Extract the (X, Y) coordinate from the center of the cell holding the provided text.  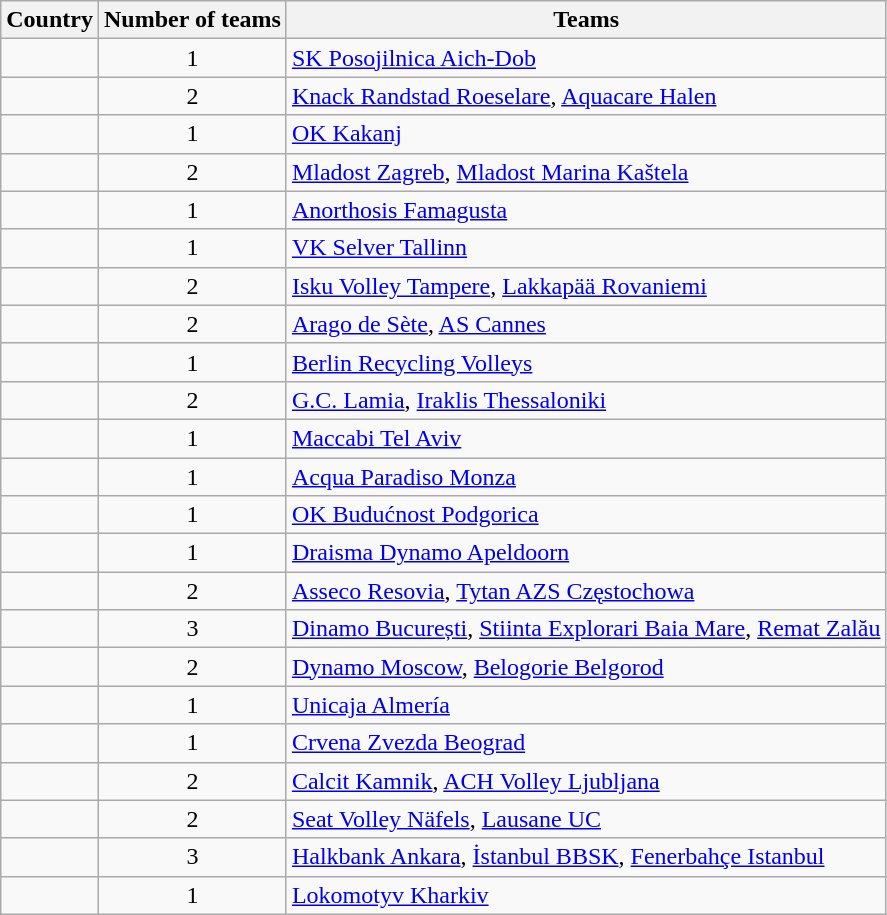
Crvena Zvezda Beograd (586, 743)
Maccabi Tel Aviv (586, 438)
Country (50, 20)
Number of teams (192, 20)
SK Posojilnica Aich-Dob (586, 58)
Asseco Resovia, Tytan AZS Częstochowa (586, 591)
OK Budućnost Podgorica (586, 515)
Knack Randstad Roeselare, Aquacare Halen (586, 96)
Anorthosis Famagusta (586, 210)
Dynamo Moscow, Belogorie Belgorod (586, 667)
Acqua Paradiso Monza (586, 477)
Seat Volley Näfels, Lausane UC (586, 819)
Calcit Kamnik, ACH Volley Ljubljana (586, 781)
Dinamo București, Stiinta Explorari Baia Mare, Remat Zalău (586, 629)
Isku Volley Tampere, Lakkapää Rovaniemi (586, 286)
Mladost Zagreb, Mladost Marina Kaštela (586, 172)
Teams (586, 20)
Arago de Sète, AS Cannes (586, 324)
G.C. Lamia, Iraklis Thessaloniki (586, 400)
Berlin Recycling Volleys (586, 362)
OK Kakanj (586, 134)
VK Selver Tallinn (586, 248)
Halkbank Ankara, İstanbul BBSK, Fenerbahçe Istanbul (586, 857)
Unicaja Almería (586, 705)
Draisma Dynamo Apeldoorn (586, 553)
Lokomotyv Kharkiv (586, 895)
